Scan for the cell matching the given text and deliver its (x, y) coordinate at center. 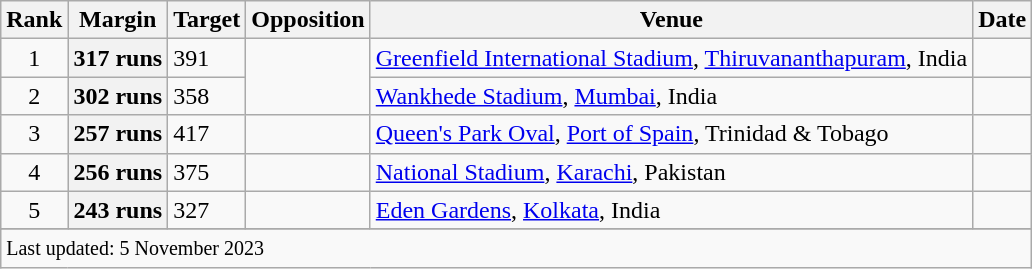
Date (1002, 20)
257 runs (118, 134)
1 (34, 58)
Wankhede Stadium, Mumbai, India (671, 96)
375 (207, 172)
Rank (34, 20)
3 (34, 134)
302 runs (118, 96)
Greenfield International Stadium, Thiruvananthapuram, India (671, 58)
4 (34, 172)
Target (207, 20)
Opposition (308, 20)
327 (207, 210)
391 (207, 58)
Eden Gardens, Kolkata, India (671, 210)
Queen's Park Oval, Port of Spain, Trinidad & Tobago (671, 134)
358 (207, 96)
317 runs (118, 58)
417 (207, 134)
256 runs (118, 172)
2 (34, 96)
243 runs (118, 210)
National Stadium, Karachi, Pakistan (671, 172)
5 (34, 210)
Margin (118, 20)
Last updated: 5 November 2023 (516, 248)
Venue (671, 20)
